Search for the cell housing the specified text and yield its [x, y] center coordinate. 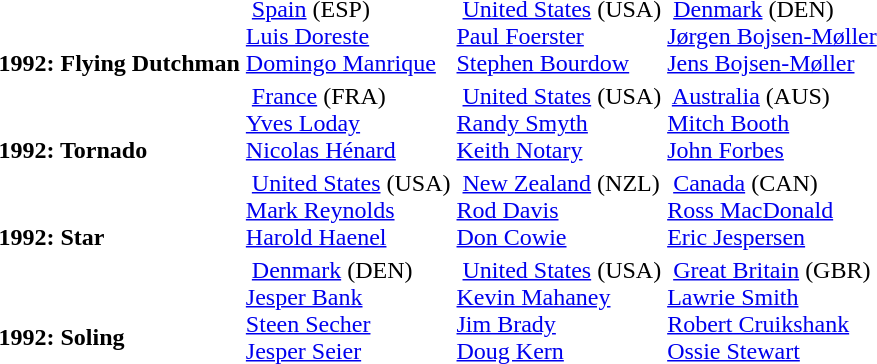
New Zealand (NZL)Rod DavisDon Cowie [559, 210]
United States (USA)Mark ReynoldsHarold Haenel [348, 210]
France (FRA)Yves LodayNicolas Hénard [348, 123]
United States (USA)Randy SmythKeith Notary [559, 123]
